Identify which cell holds the provided text, then report its (x, y) central coordinate. 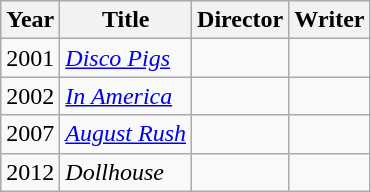
Year (30, 20)
2001 (30, 58)
Dollhouse (126, 172)
2012 (30, 172)
In America (126, 96)
Director (240, 20)
August Rush (126, 134)
2007 (30, 134)
Disco Pigs (126, 58)
2002 (30, 96)
Title (126, 20)
Writer (330, 20)
